Locate the cell with the specified text and output its [X, Y] center coordinate. 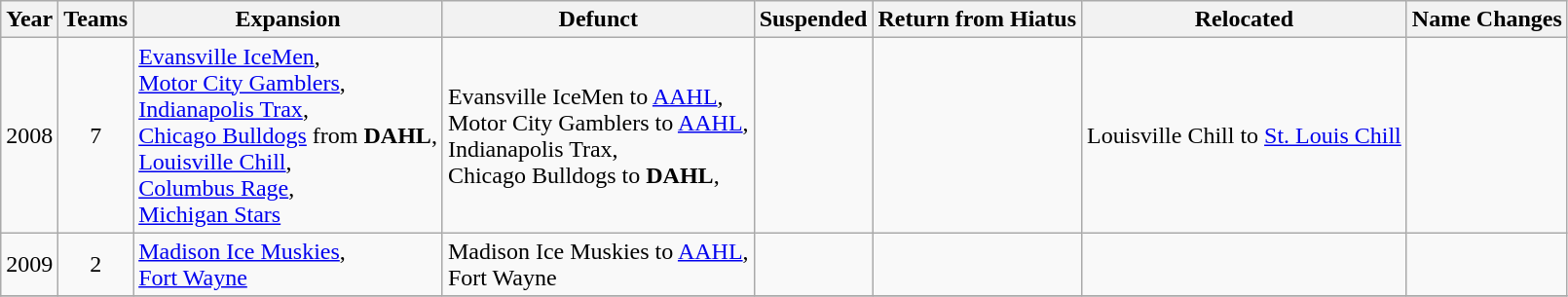
Return from Hiatus [978, 19]
2009 [29, 265]
7 [95, 135]
Relocated [1245, 19]
Name Changes [1486, 19]
Teams [95, 19]
Suspended [813, 19]
Louisville Chill to St. Louis Chill [1245, 135]
2 [95, 265]
Madison Ice Muskies, Fort Wayne [288, 265]
Expansion [288, 19]
Madison Ice Muskies to AAHL, Fort Wayne [598, 265]
Defunct [598, 19]
2008 [29, 135]
Evansville IceMen to AAHL,Motor City Gamblers to AAHL, Indianapolis Trax, Chicago Bulldogs to DAHL, [598, 135]
Evansville IceMen,Motor City Gamblers, Indianapolis Trax, Chicago Bulldogs from DAHL, Louisville Chill, Columbus Rage, Michigan Stars [288, 135]
Year [29, 19]
